Determine the (X, Y) coordinate at the center of the cell enclosing the given text.  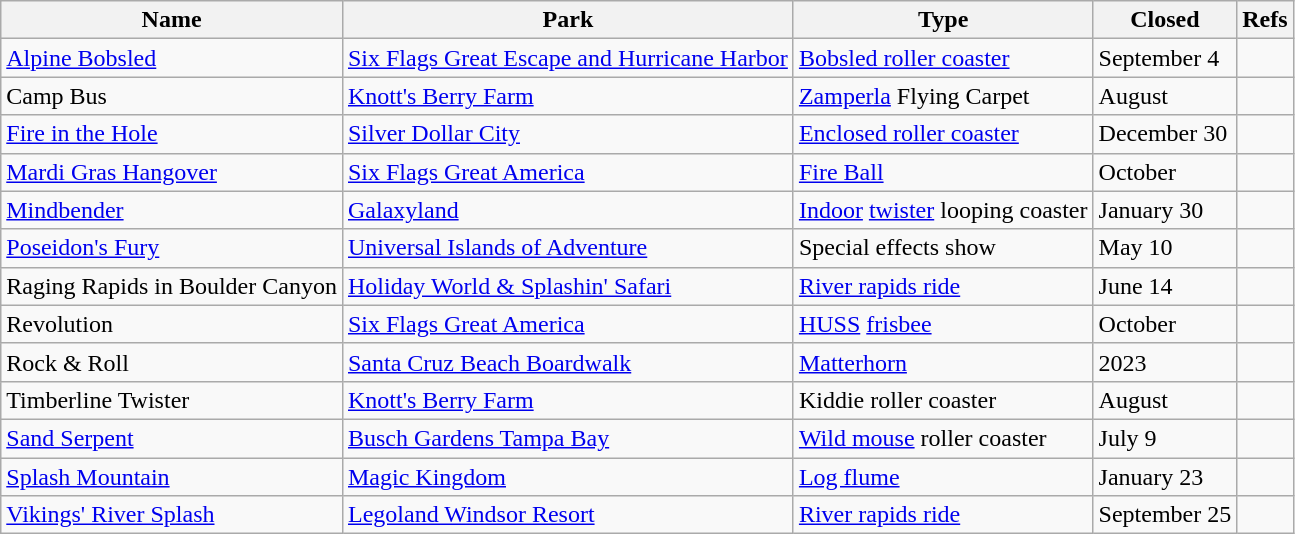
Bobsled roller coaster (943, 58)
Park (568, 20)
January 30 (1165, 210)
December 30 (1165, 134)
Raging Rapids in Boulder Canyon (172, 286)
Busch Gardens Tampa Bay (568, 438)
June 14 (1165, 286)
Wild mouse roller coaster (943, 438)
Matterhorn (943, 362)
Zamperla Flying Carpet (943, 96)
July 9 (1165, 438)
Log flume (943, 477)
Refs (1265, 20)
2023 (1165, 362)
Legoland Windsor Resort (568, 515)
Camp Bus (172, 96)
Rock & Roll (172, 362)
Vikings' River Splash (172, 515)
Type (943, 20)
Poseidon's Fury (172, 248)
Mardi Gras Hangover (172, 172)
Mindbender (172, 210)
Alpine Bobsled (172, 58)
Sand Serpent (172, 438)
Splash Mountain (172, 477)
Enclosed roller coaster (943, 134)
Galaxyland (568, 210)
September 25 (1165, 515)
Fire in the Hole (172, 134)
Kiddie roller coaster (943, 400)
Universal Islands of Adventure (568, 248)
Timberline Twister (172, 400)
Holiday World & Splashin' Safari (568, 286)
HUSS frisbee (943, 324)
Silver Dollar City (568, 134)
Indoor twister looping coaster (943, 210)
Closed (1165, 20)
May 10 (1165, 248)
Magic Kingdom (568, 477)
January 23 (1165, 477)
Six Flags Great Escape and Hurricane Harbor (568, 58)
Special effects show (943, 248)
Name (172, 20)
September 4 (1165, 58)
Revolution (172, 324)
Fire Ball (943, 172)
Santa Cruz Beach Boardwalk (568, 362)
